Locate the cell with the specified text and output its [x, y] center coordinate. 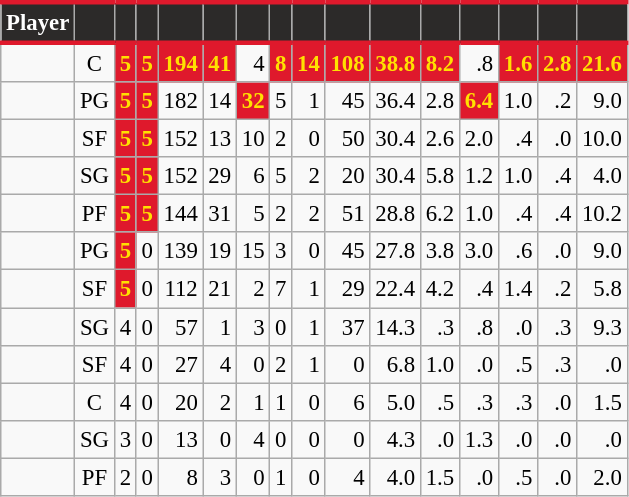
21.6 [602, 62]
10 [252, 139]
27 [180, 364]
38.8 [395, 62]
14.3 [395, 327]
8.2 [440, 62]
28.8 [395, 214]
51 [348, 214]
31 [220, 214]
6.4 [478, 101]
112 [180, 289]
139 [180, 251]
10.2 [602, 214]
4.3 [395, 439]
22.4 [395, 289]
1.3 [478, 439]
1.2 [478, 176]
182 [180, 101]
6.8 [395, 364]
.6 [518, 251]
37 [348, 327]
3.8 [440, 251]
21 [220, 289]
194 [180, 62]
10.0 [602, 139]
108 [348, 62]
50 [348, 139]
41 [220, 62]
Player [38, 22]
2.6 [440, 139]
5.0 [395, 402]
6.2 [440, 214]
1.4 [518, 289]
32 [252, 101]
27.8 [395, 251]
4.2 [440, 289]
36.4 [395, 101]
9.3 [602, 327]
1.6 [518, 62]
57 [180, 327]
7 [281, 289]
19 [220, 251]
3.0 [478, 251]
15 [252, 251]
144 [180, 214]
